Pinpoint the cell where the given text exists, returning its (x, y) midpoint coordinate. 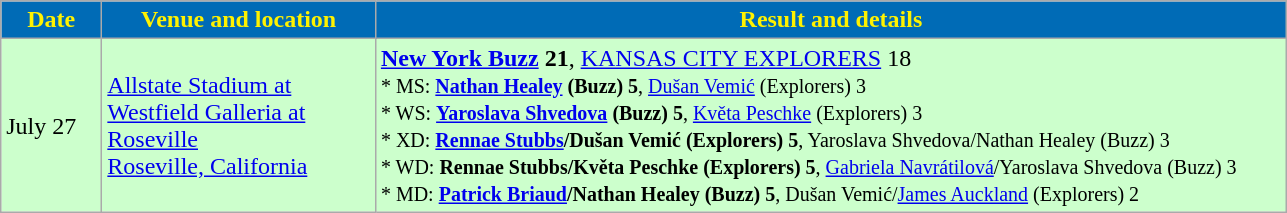
July 27 (52, 126)
Allstate Stadium at Westfield Galleria at RosevilleRoseville, California (239, 126)
Result and details (830, 20)
Date (52, 20)
Venue and location (239, 20)
